From the cell containing the given text, extract its center point as (X, Y) coordinate. 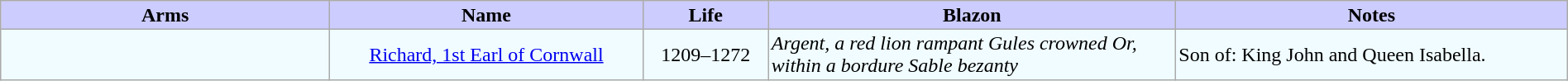
Son of: King John and Queen Isabella. (1372, 55)
Name (486, 15)
Life (705, 15)
1209–1272 (705, 55)
Blazon (973, 15)
Arms (165, 15)
Argent, a red lion rampant Gules crowned Or, within a bordure Sable bezanty (973, 55)
Richard, 1st Earl of Cornwall (486, 55)
Notes (1372, 15)
